From the cell containing the given text, extract its center point as (X, Y) coordinate. 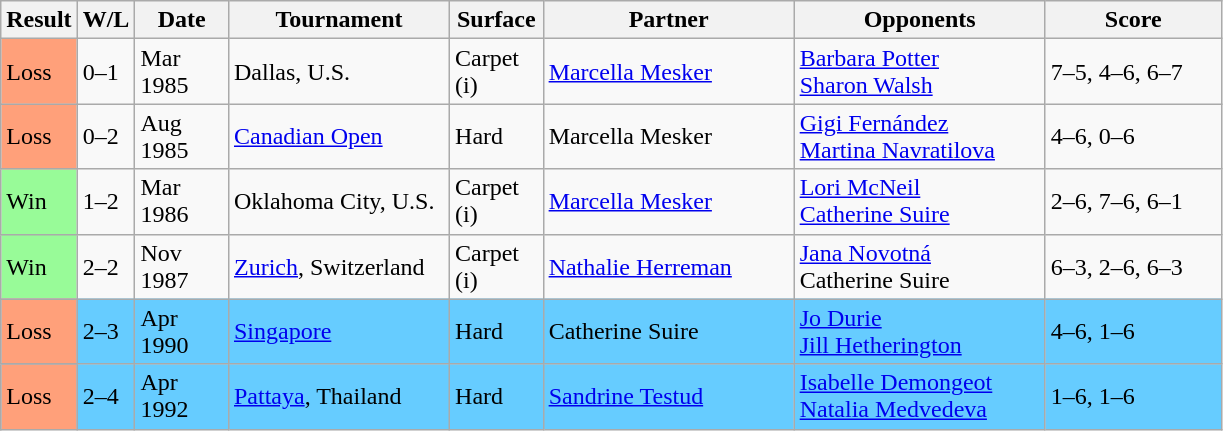
Barbara Potter Sharon Walsh (920, 72)
Result (39, 20)
Aug 1985 (182, 136)
Opponents (920, 20)
4–6, 1–6 (1133, 332)
Oklahoma City, U.S. (338, 202)
Sandrine Testud (668, 396)
Isabelle Demongeot Natalia Medvedeva (920, 396)
Partner (668, 20)
0–2 (106, 136)
Jo Durie Jill Hetherington (920, 332)
4–6, 0–6 (1133, 136)
Singapore (338, 332)
Zurich, Switzerland (338, 266)
Mar 1986 (182, 202)
2–6, 7–6, 6–1 (1133, 202)
W/L (106, 20)
7–5, 4–6, 6–7 (1133, 72)
0–1 (106, 72)
1–2 (106, 202)
Tournament (338, 20)
Gigi Fernández Martina Navratilova (920, 136)
Date (182, 20)
Catherine Suire (668, 332)
Dallas, U.S. (338, 72)
Nathalie Herreman (668, 266)
2–2 (106, 266)
Nov 1987 (182, 266)
6–3, 2–6, 6–3 (1133, 266)
1–6, 1–6 (1133, 396)
Mar 1985 (182, 72)
2–3 (106, 332)
Lori McNeil Catherine Suire (920, 202)
2–4 (106, 396)
Surface (497, 20)
Jana Novotná Catherine Suire (920, 266)
Score (1133, 20)
Pattaya, Thailand (338, 396)
Apr 1992 (182, 396)
Canadian Open (338, 136)
Apr 1990 (182, 332)
